Provide the (X, Y) coordinate of the cell's center where the given text is located.  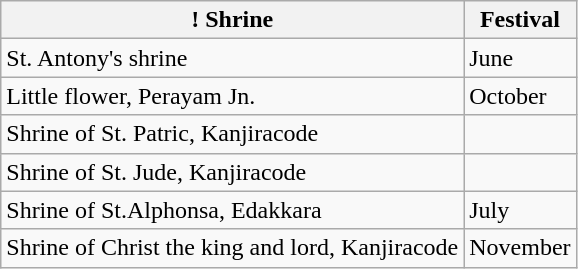
November (520, 248)
Festival (520, 20)
Shrine of St.Alphonsa, Edakkara (232, 210)
October (520, 96)
Shrine of St. Jude, Kanjiracode (232, 172)
Shrine of St. Patric, Kanjiracode (232, 134)
Little flower, Perayam Jn. (232, 96)
Shrine of Christ the king and lord, Kanjiracode (232, 248)
St. Antony's shrine (232, 58)
! Shrine (232, 20)
June (520, 58)
July (520, 210)
